For the text-containing cell, return its midpoint in [x, y] coordinate format. 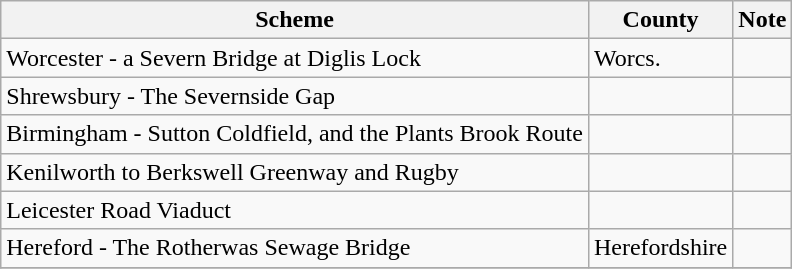
Birmingham - Sutton Coldfield, and the Plants Brook Route [295, 134]
Shrewsbury - The Severnside Gap [295, 96]
Scheme [295, 20]
Herefordshire [660, 248]
Hereford - The Rotherwas Sewage Bridge [295, 248]
Worcester - a Severn Bridge at Diglis Lock [295, 58]
Worcs. [660, 58]
County [660, 20]
Kenilworth to Berkswell Greenway and Rugby [295, 172]
Note [762, 20]
Leicester Road Viaduct [295, 210]
